Find where the given text appears and provide that cell's center as (x, y) coordinate. 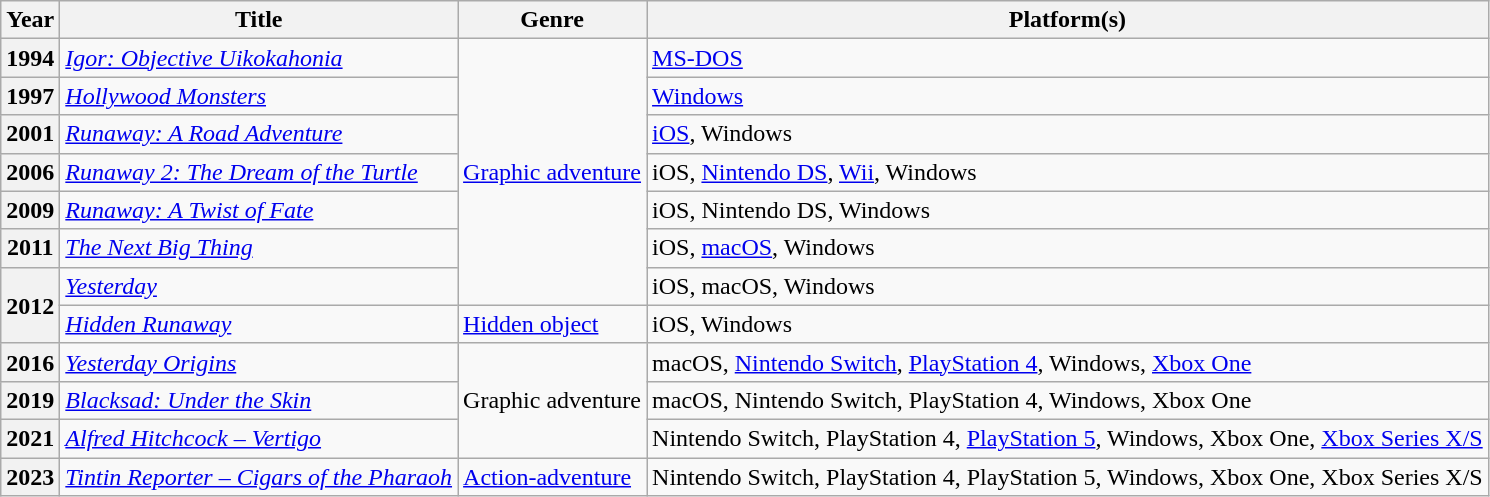
2012 (30, 305)
Blacksad: Under the Skin (259, 400)
iOS, Nintendo DS, Wii, Windows (1068, 172)
The Next Big Thing (259, 248)
Runaway: A Road Adventure (259, 134)
Hidden object (552, 324)
Year (30, 20)
iOS, Nintendo DS, Windows (1068, 210)
Hollywood Monsters (259, 96)
Hidden Runaway (259, 324)
Yesterday (259, 286)
2009 (30, 210)
Runaway: A Twist of Fate (259, 210)
Runaway 2: The Dream of the Turtle (259, 172)
Genre (552, 20)
2001 (30, 134)
MS-DOS (1068, 58)
2021 (30, 438)
Action-adventure (552, 477)
2023 (30, 477)
Igor: Objective Uikokahonia (259, 58)
2019 (30, 400)
2016 (30, 362)
1997 (30, 96)
Windows (1068, 96)
2011 (30, 248)
Tintin Reporter – Cigars of the Pharaoh (259, 477)
Platform(s) (1068, 20)
1994 (30, 58)
2006 (30, 172)
Title (259, 20)
Alfred Hitchcock – Vertigo (259, 438)
Yesterday Origins (259, 362)
